Determine the [X, Y] coordinate at the center of the cell enclosing the given text.  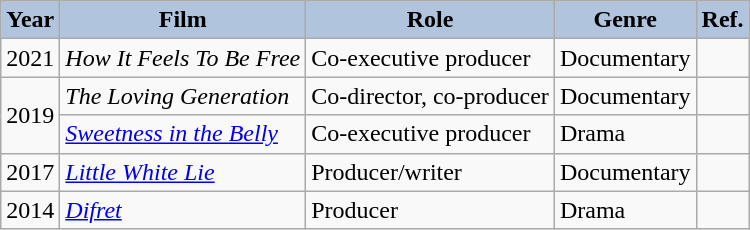
Ref. [722, 20]
Little White Lie [183, 172]
The Loving Generation [183, 96]
Film [183, 20]
Producer/writer [430, 172]
Role [430, 20]
Difret [183, 210]
2017 [30, 172]
Genre [625, 20]
2014 [30, 210]
Producer [430, 210]
2021 [30, 58]
Sweetness in the Belly [183, 134]
Co-director, co-producer [430, 96]
Year [30, 20]
2019 [30, 115]
How It Feels To Be Free [183, 58]
